Output the (x, y) coordinate of the center of the cell containing the given text.  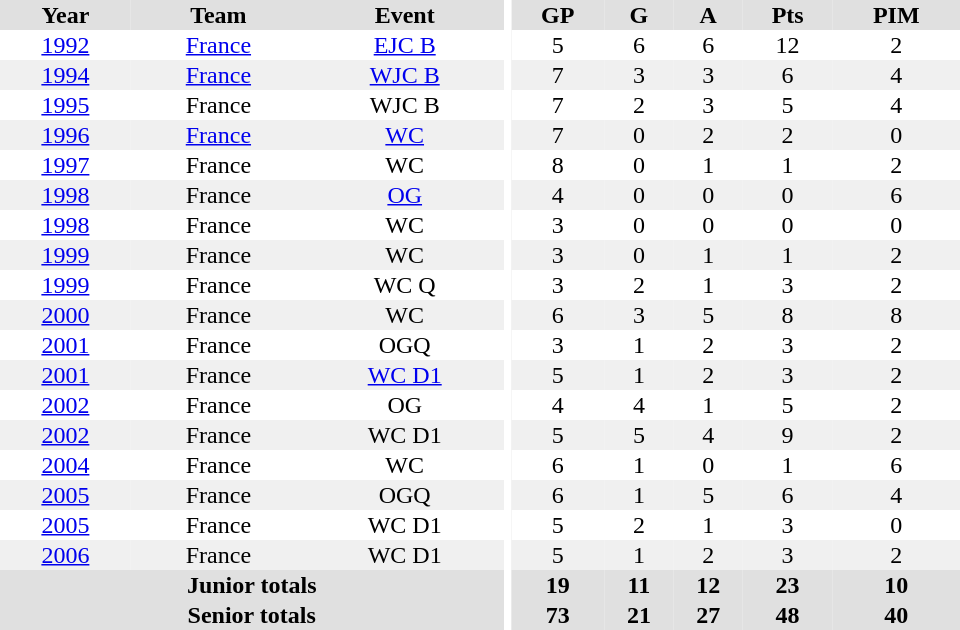
21 (638, 615)
Year (66, 15)
2004 (66, 465)
WC Q (404, 285)
2006 (66, 555)
Event (404, 15)
27 (708, 615)
40 (896, 615)
G (638, 15)
1994 (66, 75)
Junior totals (252, 585)
23 (788, 585)
EJC B (404, 45)
2000 (66, 315)
1997 (66, 165)
73 (558, 615)
Pts (788, 15)
10 (896, 585)
A (708, 15)
GP (558, 15)
11 (638, 585)
48 (788, 615)
1992 (66, 45)
Senior totals (252, 615)
1996 (66, 135)
1995 (66, 105)
19 (558, 585)
PIM (896, 15)
9 (788, 435)
Team (218, 15)
